Pinpoint the cell where the given text exists, returning its [x, y] midpoint coordinate. 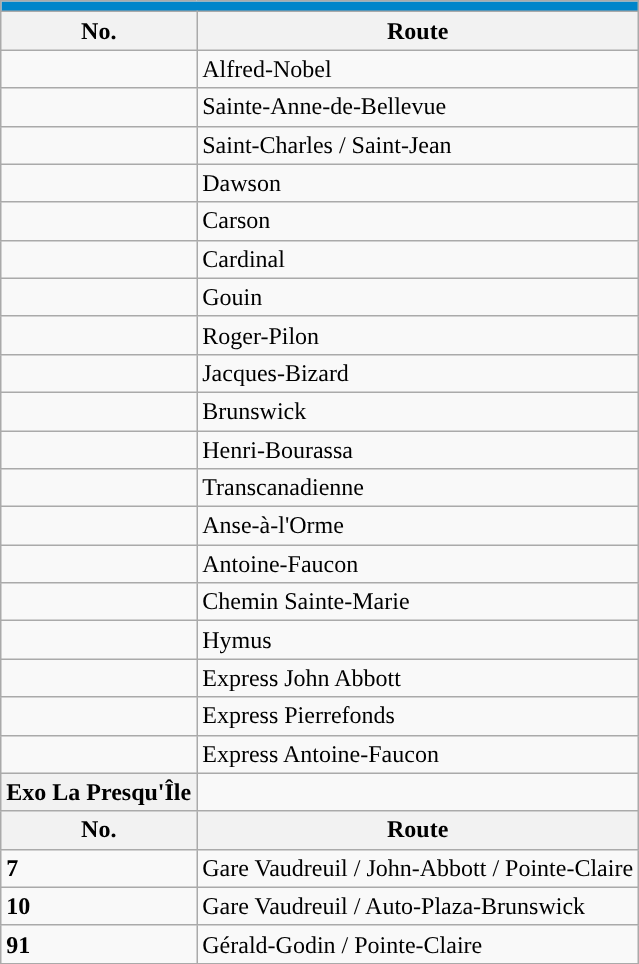
7 [99, 868]
Jacques-Bizard [418, 373]
Cardinal [418, 259]
Brunswick [418, 411]
91 [99, 944]
Roger-Pilon [418, 335]
Express Antoine-Faucon [418, 754]
Dawson [418, 183]
Hymus [418, 640]
Alfred-Nobel [418, 69]
Anse-à-l'Orme [418, 526]
Saint-Charles / Saint-Jean [418, 145]
Express Pierrefonds [418, 716]
Henri-Bourassa [418, 449]
Transcanadienne [418, 488]
Chemin Sainte-Marie [418, 602]
Gouin [418, 297]
Sainte-Anne-de-Bellevue [418, 107]
Antoine-Faucon [418, 564]
10 [99, 906]
Gare Vaudreuil / John-Abbott / Pointe-Claire [418, 868]
Express John Abbott [418, 678]
Gare Vaudreuil / Auto-Plaza-Brunswick [418, 906]
Gérald-Godin / Pointe-Claire [418, 944]
Exo La Presqu'Île [99, 792]
Carson [418, 221]
